From the cell containing the given text, extract its center point as (x, y) coordinate. 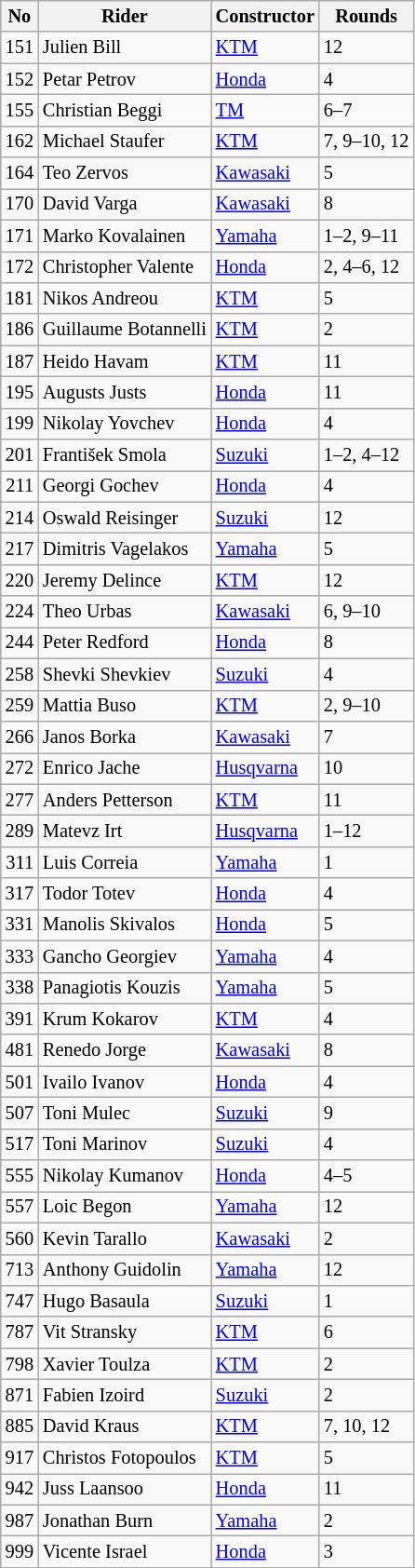
Christopher Valente (125, 267)
201 (20, 455)
187 (20, 361)
259 (20, 706)
Kevin Tarallo (125, 1238)
Ivailo Ivanov (125, 1082)
172 (20, 267)
195 (20, 392)
Rider (125, 16)
7 (367, 737)
214 (20, 518)
Teo Zervos (125, 173)
1–2, 9–11 (367, 236)
Jeremy Delince (125, 580)
Hugo Basaula (125, 1301)
Luis Correia (125, 862)
No (20, 16)
7, 10, 12 (367, 1426)
3 (367, 1552)
171 (20, 236)
6, 9–10 (367, 612)
Toni Marinov (125, 1144)
481 (20, 1050)
999 (20, 1552)
331 (20, 925)
186 (20, 330)
Theo Urbas (125, 612)
517 (20, 1144)
Petar Petrov (125, 79)
987 (20, 1521)
David Varga (125, 204)
162 (20, 142)
Matevz Irt (125, 831)
Panagiotis Kouzis (125, 988)
2, 9–10 (367, 706)
Anders Petterson (125, 800)
TM (265, 110)
6–7 (367, 110)
798 (20, 1364)
Xavier Toulza (125, 1364)
338 (20, 988)
311 (20, 862)
713 (20, 1270)
Janos Borka (125, 737)
Manolis Skivalos (125, 925)
1–12 (367, 831)
199 (20, 424)
164 (20, 173)
Vicente Israel (125, 1552)
885 (20, 1426)
217 (20, 548)
David Kraus (125, 1426)
Nikos Andreou (125, 298)
181 (20, 298)
František Smola (125, 455)
Marko Kovalainen (125, 236)
2, 4–6, 12 (367, 267)
152 (20, 79)
Nikolay Kumanov (125, 1176)
289 (20, 831)
170 (20, 204)
277 (20, 800)
9 (367, 1113)
272 (20, 768)
Fabien Izoird (125, 1395)
151 (20, 47)
317 (20, 894)
Julien Bill (125, 47)
1–2, 4–12 (367, 455)
Michael Staufer (125, 142)
787 (20, 1332)
155 (20, 110)
501 (20, 1082)
10 (367, 768)
Christos Fotopoulos (125, 1458)
555 (20, 1176)
Krum Kokarov (125, 1019)
Constructor (265, 16)
Toni Mulec (125, 1113)
Loic Begon (125, 1207)
333 (20, 956)
942 (20, 1489)
Oswald Reisinger (125, 518)
Todor Totev (125, 894)
917 (20, 1458)
Nikolay Yovchev (125, 424)
6 (367, 1332)
Vit Stransky (125, 1332)
266 (20, 737)
Jonathan Burn (125, 1521)
7, 9–10, 12 (367, 142)
Gancho Georgiev (125, 956)
211 (20, 486)
Dimitris Vagelakos (125, 548)
Georgi Gochev (125, 486)
Augusts Justs (125, 392)
Mattia Buso (125, 706)
391 (20, 1019)
4–5 (367, 1176)
Christian Beggi (125, 110)
560 (20, 1238)
Peter Redford (125, 642)
Renedo Jorge (125, 1050)
557 (20, 1207)
507 (20, 1113)
Juss Laansoo (125, 1489)
Heido Havam (125, 361)
258 (20, 674)
244 (20, 642)
Shevki Shevkiev (125, 674)
Enrico Jache (125, 768)
Guillaume Botannelli (125, 330)
224 (20, 612)
220 (20, 580)
871 (20, 1395)
Anthony Guidolin (125, 1270)
Rounds (367, 16)
747 (20, 1301)
